Search for the cell housing the specified text and yield its [x, y] center coordinate. 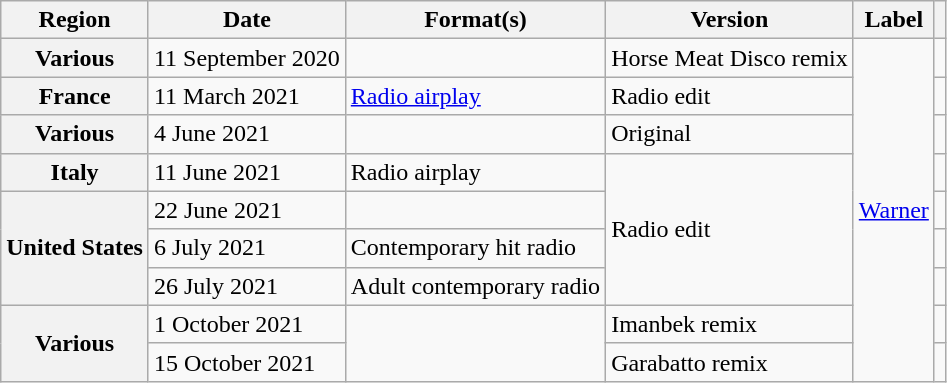
Version [730, 20]
22 June 2021 [246, 210]
United States [75, 248]
Original [730, 134]
Imanbek remix [730, 324]
Date [246, 20]
6 July 2021 [246, 248]
11 March 2021 [246, 96]
4 June 2021 [246, 134]
Warner [894, 210]
26 July 2021 [246, 286]
Format(s) [475, 20]
Italy [75, 172]
15 October 2021 [246, 362]
Region [75, 20]
Garabatto remix [730, 362]
Horse Meat Disco remix [730, 58]
11 September 2020 [246, 58]
Contemporary hit radio [475, 248]
Label [894, 20]
11 June 2021 [246, 172]
1 October 2021 [246, 324]
Adult contemporary radio [475, 286]
France [75, 96]
